Capture the cell that displays the provided text and extract its [X, Y] central coordinate. 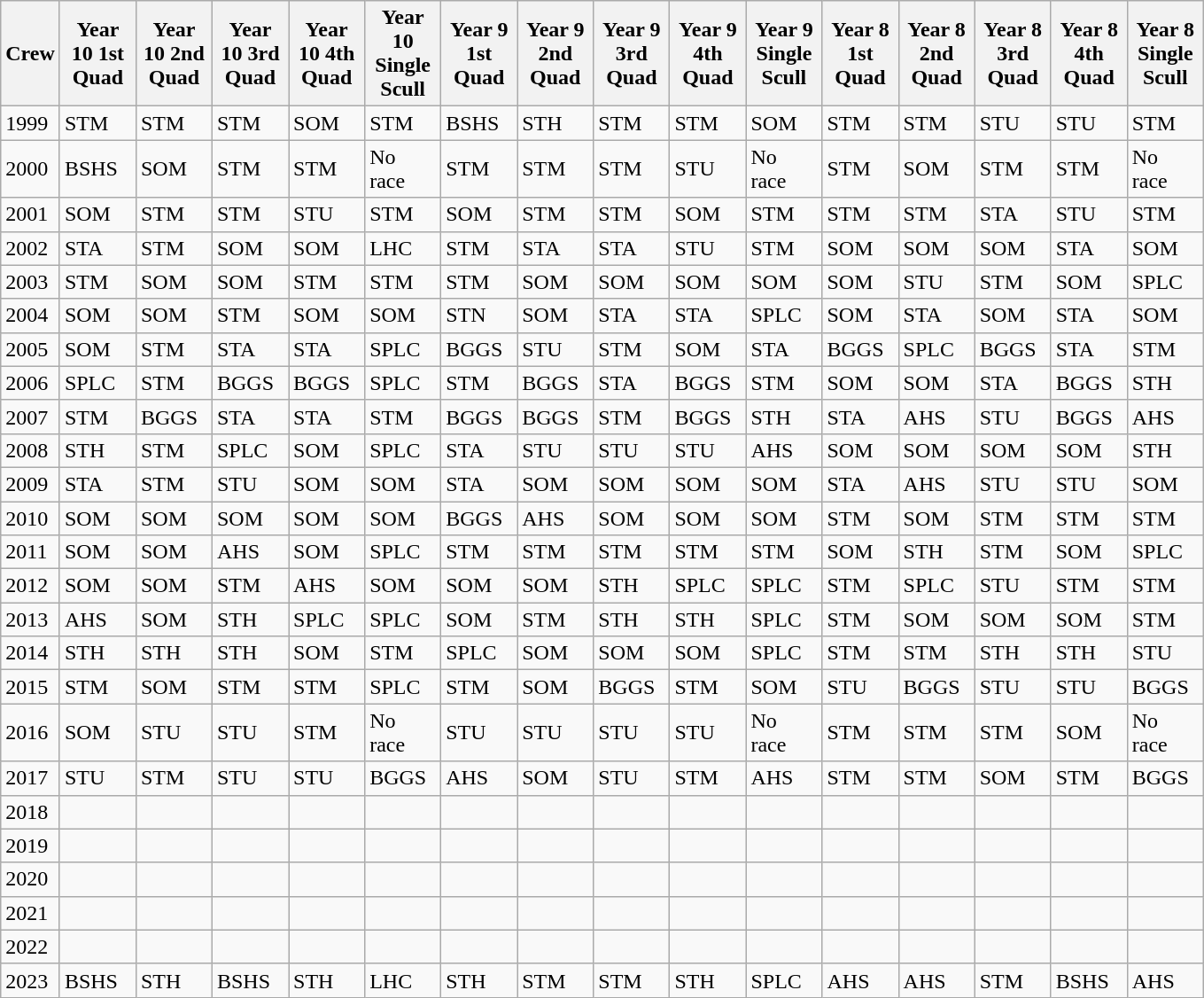
2006 [30, 383]
2011 [30, 552]
Year 8 1st Quad [860, 53]
Year 9 2nd Quad [555, 53]
Year 9 3rd Quad [632, 53]
Year 10 4th Quad [327, 53]
2013 [30, 620]
2017 [30, 778]
2009 [30, 484]
2021 [30, 913]
2012 [30, 586]
Year 10 2nd Quad [174, 53]
Year 8 3rd Quad [1013, 53]
Year 8 4th Quad [1089, 53]
2015 [30, 687]
Year 8 Single Scull [1165, 53]
2023 [30, 980]
Year 10 Single Scull [403, 53]
STN [479, 316]
Year 8 2nd Quad [936, 53]
2008 [30, 450]
Year 10 3rd Quad [250, 53]
Year 9 4th Quad [708, 53]
2014 [30, 653]
2007 [30, 417]
2016 [30, 732]
2001 [30, 214]
2005 [30, 349]
2019 [30, 846]
Crew [30, 53]
Year 10 1st Quad [97, 53]
1999 [30, 123]
2003 [30, 282]
Year 9 Single Scull [784, 53]
2022 [30, 947]
Year 9 1st Quad [479, 53]
2000 [30, 168]
2018 [30, 812]
2002 [30, 248]
2020 [30, 879]
2004 [30, 316]
2010 [30, 518]
